Capture the cell that displays the provided text and extract its (x, y) central coordinate. 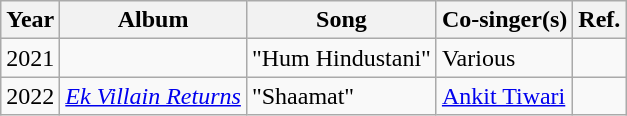
"Shaamat" (341, 96)
Ek Villain Returns (154, 96)
Ankit Tiwari (504, 96)
2021 (30, 58)
Various (504, 58)
2022 (30, 96)
"Hum Hindustani" (341, 58)
Year (30, 20)
Song (341, 20)
Co-singer(s) (504, 20)
Ref. (600, 20)
Album (154, 20)
